Find where the given text appears and provide that cell's center as (X, Y) coordinate. 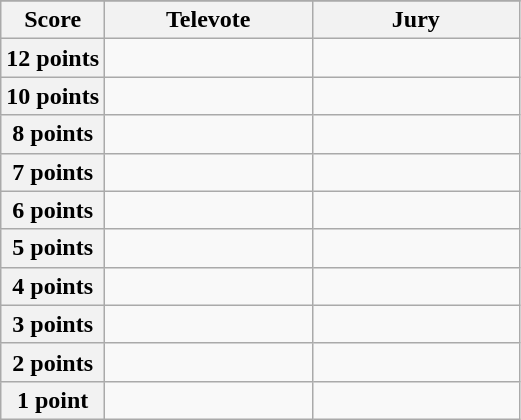
10 points (53, 96)
12 points (53, 58)
4 points (53, 286)
3 points (53, 324)
Jury (416, 20)
2 points (53, 362)
Televote (209, 20)
5 points (53, 248)
1 point (53, 400)
8 points (53, 134)
7 points (53, 172)
Score (53, 20)
6 points (53, 210)
